From the cell containing the given text, extract its center point as [x, y] coordinate. 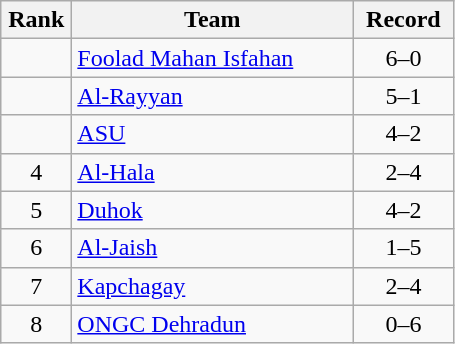
7 [36, 286]
Team [212, 20]
1–5 [404, 248]
Rank [36, 20]
ASU [212, 134]
Duhok [212, 210]
Record [404, 20]
Al-Hala [212, 172]
8 [36, 324]
Al-Jaish [212, 248]
4 [36, 172]
5 [36, 210]
0–6 [404, 324]
ONGC Dehradun [212, 324]
5–1 [404, 96]
Kapchagay [212, 286]
6 [36, 248]
6–0 [404, 58]
Foolad Mahan Isfahan [212, 58]
Al-Rayyan [212, 96]
